Determine the [X, Y] coordinate at the center of the cell enclosing the given text.  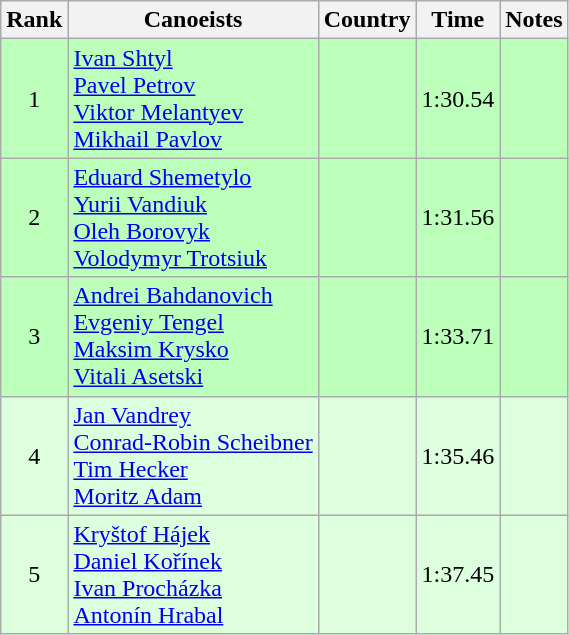
1:30.54 [458, 98]
1:35.46 [458, 456]
Rank [34, 20]
Time [458, 20]
Ivan ShtylPavel PetrovViktor MelantyevMikhail Pavlov [193, 98]
Eduard ShemetyloYurii VandiukOleh BorovykVolodymyr Trotsiuk [193, 218]
Kryštof HájekDaniel KořínekIvan ProcházkaAntonín Hrabal [193, 574]
Country [367, 20]
1 [34, 98]
Canoeists [193, 20]
2 [34, 218]
1:33.71 [458, 336]
4 [34, 456]
Notes [534, 20]
1:37.45 [458, 574]
1:31.56 [458, 218]
3 [34, 336]
Jan VandreyConrad-Robin ScheibnerTim HeckerMoritz Adam [193, 456]
5 [34, 574]
Andrei BahdanovichEvgeniy TengelMaksim KryskoVitali Asetski [193, 336]
